Scan for the cell matching the given text and deliver its (X, Y) coordinate at center. 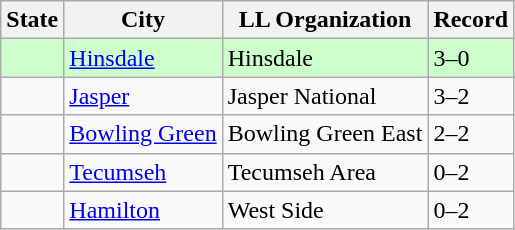
West Side (325, 210)
2–2 (471, 134)
3–0 (471, 58)
Jasper National (325, 96)
City (143, 20)
Bowling Green (143, 134)
Jasper (143, 96)
Hamilton (143, 210)
3–2 (471, 96)
LL Organization (325, 20)
Tecumseh Area (325, 172)
State (32, 20)
Record (471, 20)
Bowling Green East (325, 134)
Tecumseh (143, 172)
